From the cell containing the given text, extract its center point as [x, y] coordinate. 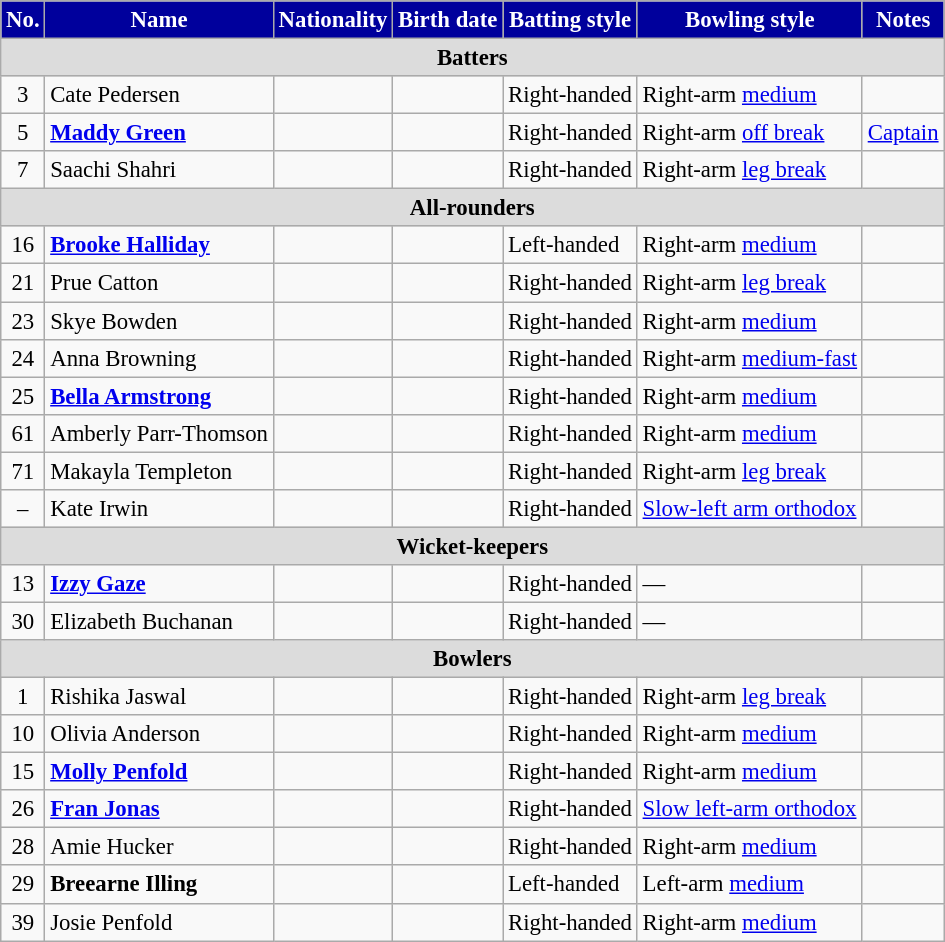
30 [23, 621]
28 [23, 847]
Amie Hucker [159, 847]
Name [159, 20]
Makayla Templeton [159, 471]
Skye Bowden [159, 321]
Maddy Green [159, 133]
1 [23, 697]
Molly Penfold [159, 772]
Brooke Halliday [159, 245]
23 [23, 321]
Bella Armstrong [159, 396]
10 [23, 734]
Anna Browning [159, 358]
Birth date [448, 20]
Nationality [332, 20]
5 [23, 133]
3 [23, 95]
Kate Irwin [159, 509]
Bowlers [472, 659]
Right-arm medium-fast [750, 358]
61 [23, 433]
25 [23, 396]
71 [23, 471]
Slow left-arm orthodox [750, 809]
Batters [472, 58]
21 [23, 283]
15 [23, 772]
Wicket-keepers [472, 546]
Josie Penfold [159, 922]
16 [23, 245]
Batting style [570, 20]
7 [23, 170]
Prue Catton [159, 283]
Izzy Gaze [159, 584]
Cate Pedersen [159, 95]
Breearne Illing [159, 885]
Fran Jonas [159, 809]
Left-arm medium [750, 885]
39 [23, 922]
Olivia Anderson [159, 734]
26 [23, 809]
Rishika Jaswal [159, 697]
Slow-left arm orthodox [750, 509]
Captain [902, 133]
Bowling style [750, 20]
Right-arm off break [750, 133]
Amberly Parr-Thomson [159, 433]
13 [23, 584]
– [23, 509]
Notes [902, 20]
Saachi Shahri [159, 170]
No. [23, 20]
29 [23, 885]
Elizabeth Buchanan [159, 621]
All-rounders [472, 208]
24 [23, 358]
